From the cell containing the given text, extract its center point as [x, y] coordinate. 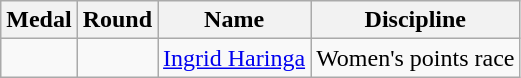
Round [117, 20]
Women's points race [416, 58]
Discipline [416, 20]
Name [234, 20]
Medal [39, 20]
Ingrid Haringa [234, 58]
